Capture the cell that displays the provided text and extract its [X, Y] central coordinate. 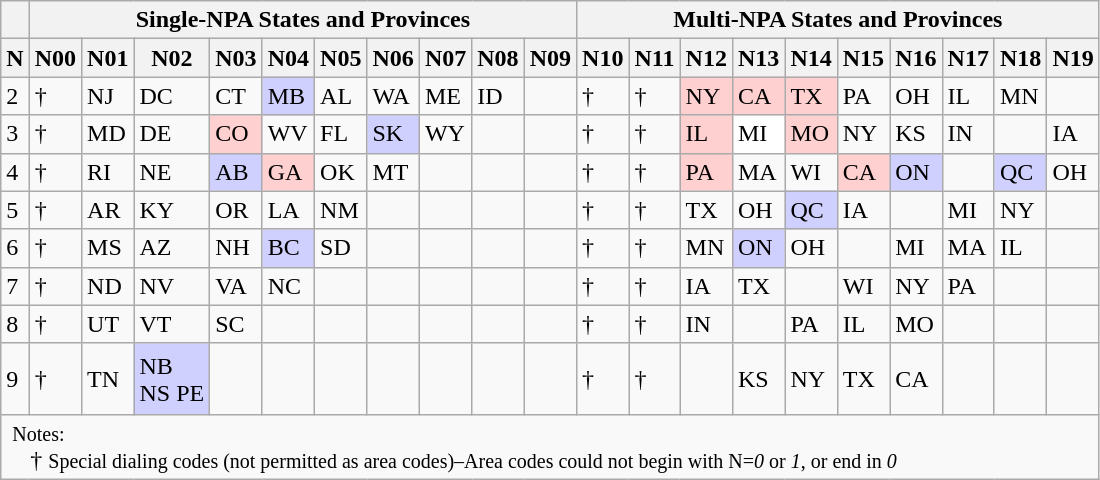
NC [288, 286]
MT [393, 172]
N16 [916, 58]
CO [236, 134]
ME [445, 96]
OK [341, 172]
N07 [445, 58]
WV [288, 134]
N19 [1073, 58]
NBNS PE [172, 378]
N10 [603, 58]
Multi-NPA States and Provinces [838, 20]
N01 [108, 58]
AR [108, 210]
WA [393, 96]
N04 [288, 58]
KY [172, 210]
N02 [172, 58]
N11 [654, 58]
SC [236, 324]
N [15, 58]
NM [341, 210]
6 [15, 248]
N13 [758, 58]
WY [445, 134]
NE [172, 172]
N18 [1020, 58]
RI [108, 172]
BC [288, 248]
GA [288, 172]
FL [341, 134]
AL [341, 96]
AZ [172, 248]
3 [15, 134]
ND [108, 286]
7 [15, 286]
VA [236, 286]
DC [172, 96]
N14 [811, 58]
4 [15, 172]
N00 [55, 58]
Notes: † Special dialing codes (not permitted as area codes)–Area codes could not begin with N=0 or 1, or end in 0 [550, 446]
NH [236, 248]
LA [288, 210]
8 [15, 324]
N17 [968, 58]
N09 [550, 58]
NJ [108, 96]
5 [15, 210]
MS [108, 248]
N06 [393, 58]
AB [236, 172]
MB [288, 96]
DE [172, 134]
N08 [498, 58]
NV [172, 286]
N15 [863, 58]
UT [108, 324]
9 [15, 378]
VT [172, 324]
2 [15, 96]
Single-NPA States and Provinces [302, 20]
SK [393, 134]
N05 [341, 58]
N03 [236, 58]
SD [341, 248]
MD [108, 134]
TN [108, 378]
CT [236, 96]
OR [236, 210]
N12 [706, 58]
ID [498, 96]
